Find where the given text appears and provide that cell's center as [X, Y] coordinate. 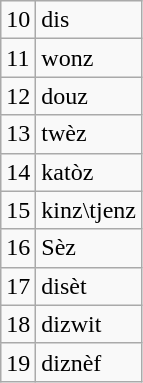
18 [18, 324]
15 [18, 210]
19 [18, 362]
Sèz [89, 248]
dizwit [89, 324]
16 [18, 248]
17 [18, 286]
douz [89, 96]
wonz [89, 58]
twèz [89, 134]
12 [18, 96]
10 [18, 20]
diznèf [89, 362]
disèt [89, 286]
kinz\tjenz [89, 210]
13 [18, 134]
14 [18, 172]
dis [89, 20]
katòz [89, 172]
11 [18, 58]
